Extract the (X, Y) coordinate from the center of the cell holding the provided text.  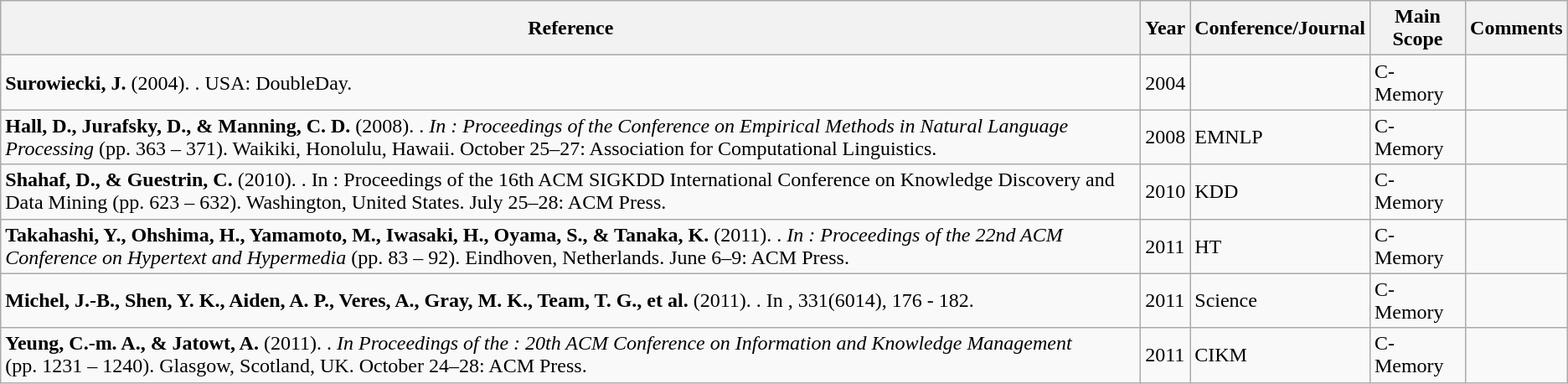
Reference (571, 29)
HT (1280, 246)
EMNLP (1280, 138)
Conference/Journal (1280, 29)
2010 (1166, 191)
Michel, J.-B., Shen, Y. K., Aiden, A. P., Veres, A., Gray, M. K., Team, T. G., et al. (2011). . In , 331(6014), 176 - 182. (571, 300)
Comments (1517, 29)
Main Scope (1417, 29)
Science (1280, 300)
CIKM (1280, 355)
KDD (1280, 191)
2004 (1166, 82)
2008 (1166, 138)
Year (1166, 29)
Surowiecki, J. (2004). . USA: DoubleDay. (571, 82)
